Output the (x, y) coordinate of the center of the cell containing the given text.  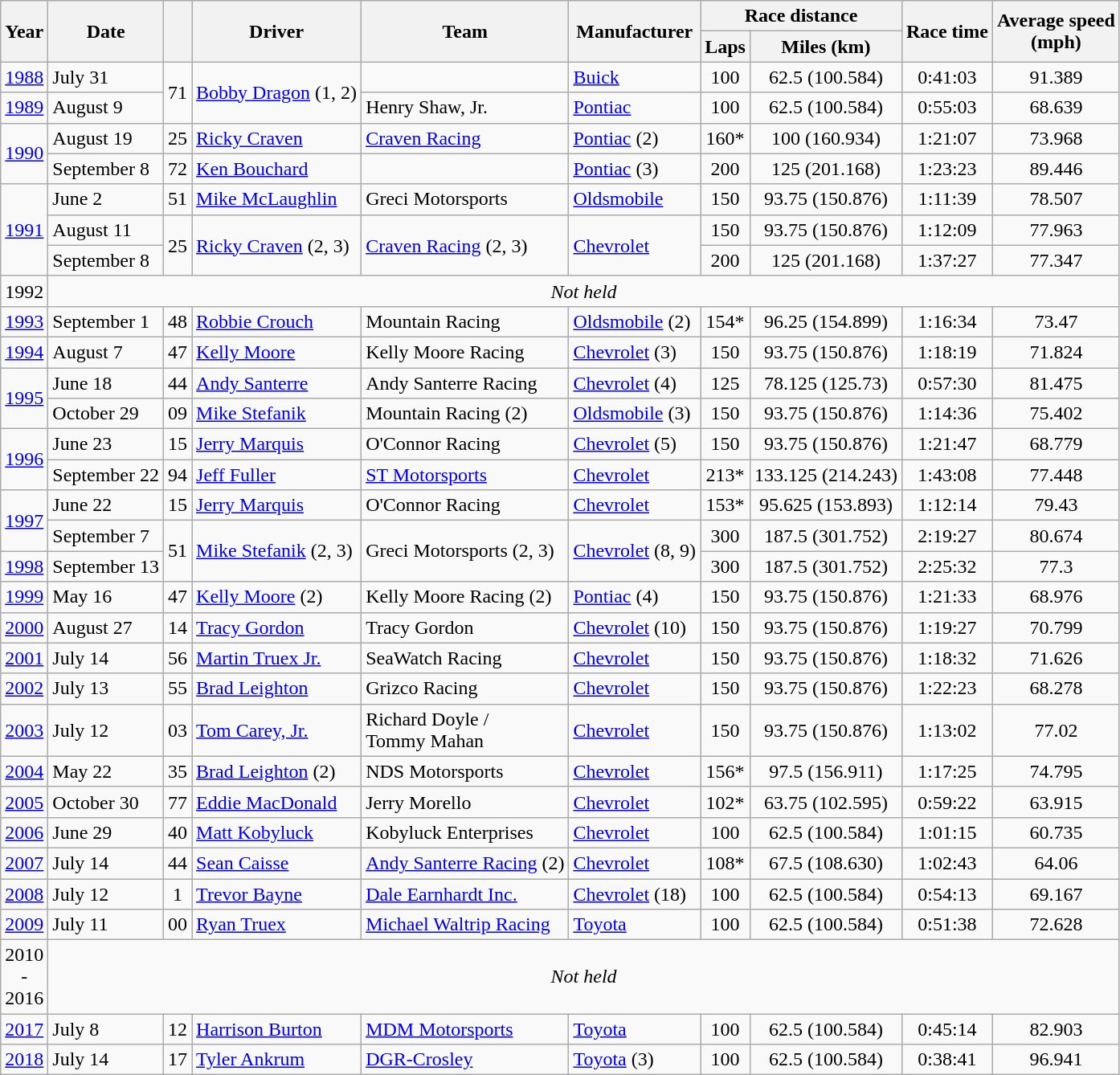
2009 (24, 925)
SeaWatch Racing (465, 658)
0:38:41 (946, 1060)
July 13 (106, 689)
Andy Santerre (276, 383)
1:21:33 (946, 597)
108* (726, 863)
Oldsmobile (635, 199)
Harrison Burton (276, 1029)
77.02 (1056, 730)
70.799 (1056, 627)
1:02:43 (946, 863)
Mike Stefanik (276, 414)
94 (178, 475)
213* (726, 475)
1:18:32 (946, 658)
Ken Bouchard (276, 169)
0:54:13 (946, 894)
Andy Santerre Racing (2) (465, 863)
July 11 (106, 925)
Henry Shaw, Jr. (465, 108)
160* (726, 138)
Kelly Moore (276, 352)
1:37:27 (946, 260)
80.674 (1056, 536)
July 8 (106, 1029)
Chevrolet (18) (635, 894)
August 27 (106, 627)
Mountain Racing (465, 321)
2003 (24, 730)
Brad Leighton (276, 689)
June 2 (106, 199)
77.3 (1056, 566)
89.446 (1056, 169)
May 22 (106, 771)
1:18:19 (946, 352)
56 (178, 658)
03 (178, 730)
Date (106, 31)
Greci Motorsports (2, 3) (465, 551)
June 22 (106, 505)
Mountain Racing (2) (465, 414)
154* (726, 321)
2:25:32 (946, 566)
Michael Waltrip Racing (465, 925)
NDS Motorsports (465, 771)
1:13:02 (946, 730)
Jerry Morello (465, 802)
91.389 (1056, 77)
October 30 (106, 802)
Brad Leighton (2) (276, 771)
Pontiac (2) (635, 138)
June 18 (106, 383)
Chevrolet (3) (635, 352)
72 (178, 169)
Grizco Racing (465, 689)
1:19:27 (946, 627)
72.628 (1056, 925)
Chevrolet (8, 9) (635, 551)
96.941 (1056, 1060)
64.06 (1056, 863)
1994 (24, 352)
60.735 (1056, 832)
1:16:34 (946, 321)
Robbie Crouch (276, 321)
July 31 (106, 77)
1996 (24, 460)
Race distance (802, 16)
1993 (24, 321)
Chevrolet (4) (635, 383)
102* (726, 802)
2:19:27 (946, 536)
1:43:08 (946, 475)
Eddie MacDonald (276, 802)
68.976 (1056, 597)
October 29 (106, 414)
63.75 (102.595) (826, 802)
Trevor Bayne (276, 894)
Ricky Craven (276, 138)
71.824 (1056, 352)
0:59:22 (946, 802)
August 11 (106, 230)
September 1 (106, 321)
Bobby Dragon (1, 2) (276, 92)
Team (465, 31)
74.795 (1056, 771)
Ricky Craven (2, 3) (276, 245)
40 (178, 832)
77.963 (1056, 230)
63.915 (1056, 802)
June 29 (106, 832)
68.278 (1056, 689)
1:12:14 (946, 505)
68.779 (1056, 444)
Chevrolet (5) (635, 444)
1990 (24, 153)
2006 (24, 832)
2010-2016 (24, 977)
Oldsmobile (3) (635, 414)
Martin Truex Jr. (276, 658)
1988 (24, 77)
1998 (24, 566)
August 19 (106, 138)
Dale Earnhardt Inc. (465, 894)
153* (726, 505)
August 9 (106, 108)
73.47 (1056, 321)
48 (178, 321)
2004 (24, 771)
77.448 (1056, 475)
125 (726, 383)
Mike Stefanik (2, 3) (276, 551)
1:12:09 (946, 230)
1:22:23 (946, 689)
2007 (24, 863)
Driver (276, 31)
77.347 (1056, 260)
0:55:03 (946, 108)
Toyota (3) (635, 1060)
MDM Motorsports (465, 1029)
August 7 (106, 352)
Sean Caisse (276, 863)
2005 (24, 802)
68.639 (1056, 108)
Craven Racing (2, 3) (465, 245)
1:11:39 (946, 199)
1 (178, 894)
82.903 (1056, 1029)
1:01:15 (946, 832)
Chevrolet (10) (635, 627)
133.125 (214.243) (826, 475)
Kelly Moore Racing (2) (465, 597)
1:14:36 (946, 414)
2002 (24, 689)
97.5 (156.911) (826, 771)
Year (24, 31)
Ryan Truex (276, 925)
Tyler Ankrum (276, 1060)
1:23:23 (946, 169)
12 (178, 1029)
75.402 (1056, 414)
Craven Racing (465, 138)
Andy Santerre Racing (465, 383)
79.43 (1056, 505)
1992 (24, 291)
1999 (24, 597)
55 (178, 689)
09 (178, 414)
Miles (km) (826, 47)
Greci Motorsports (465, 199)
September 13 (106, 566)
Kobyluck Enterprises (465, 832)
0:45:14 (946, 1029)
69.167 (1056, 894)
DGR-Crosley (465, 1060)
77 (178, 802)
September 7 (106, 536)
Average speed(mph) (1056, 31)
95.625 (153.893) (826, 505)
May 16 (106, 597)
1997 (24, 521)
Tom Carey, Jr. (276, 730)
1:21:47 (946, 444)
71.626 (1056, 658)
September 22 (106, 475)
2018 (24, 1060)
1991 (24, 230)
Matt Kobyluck (276, 832)
78.125 (125.73) (826, 383)
0:51:38 (946, 925)
1:21:07 (946, 138)
2008 (24, 894)
Pontiac (635, 108)
Pontiac (4) (635, 597)
1989 (24, 108)
Kelly Moore Racing (465, 352)
100 (160.934) (826, 138)
96.25 (154.899) (826, 321)
73.968 (1056, 138)
Richard Doyle / Tommy Mahan (465, 730)
81.475 (1056, 383)
Manufacturer (635, 31)
71 (178, 92)
156* (726, 771)
00 (178, 925)
14 (178, 627)
1:17:25 (946, 771)
Buick (635, 77)
Kelly Moore (2) (276, 597)
Race time (946, 31)
June 23 (106, 444)
2017 (24, 1029)
35 (178, 771)
Jeff Fuller (276, 475)
2000 (24, 627)
2001 (24, 658)
Mike McLaughlin (276, 199)
78.507 (1056, 199)
Pontiac (3) (635, 169)
67.5 (108.630) (826, 863)
ST Motorsports (465, 475)
Oldsmobile (2) (635, 321)
0:41:03 (946, 77)
0:57:30 (946, 383)
17 (178, 1060)
Laps (726, 47)
1995 (24, 399)
